Capture the cell that displays the provided text and extract its [x, y] central coordinate. 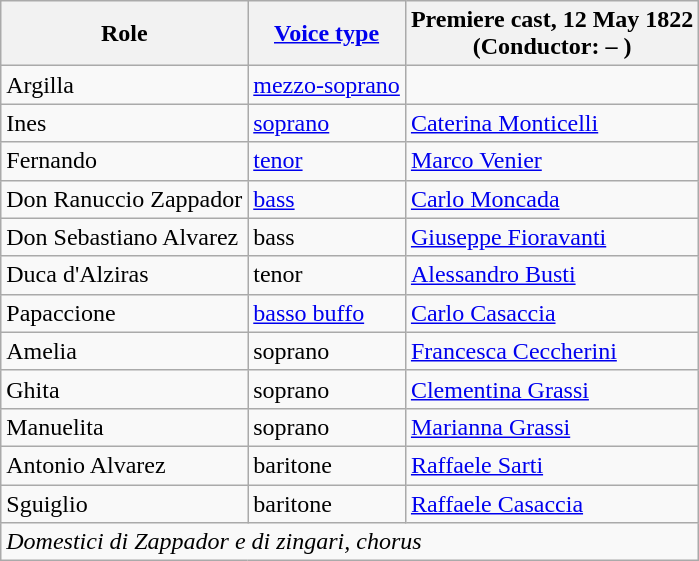
mezzo-soprano [327, 85]
Marco Venier [552, 161]
Carlo Moncada [552, 199]
Premiere cast, 12 May 1822(Conductor: – ) [552, 34]
Marianna Grassi [552, 427]
Papaccione [124, 313]
Antonio Alvarez [124, 465]
Amelia [124, 351]
Domestici di Zappador e di zingari, chorus [350, 542]
Fernando [124, 161]
Ghita [124, 389]
Clementina Grassi [552, 389]
Don Sebastiano Alvarez [124, 237]
Sguiglio [124, 503]
Alessandro Busti [552, 275]
Duca d'Alziras [124, 275]
Francesca Ceccherini [552, 351]
basso buffo [327, 313]
Manuelita [124, 427]
Voice type [327, 34]
Argilla [124, 85]
Ines [124, 123]
Carlo Casaccia [552, 313]
Raffaele Sarti [552, 465]
Role [124, 34]
Don Ranuccio Zappador [124, 199]
Raffaele Casaccia [552, 503]
Giuseppe Fioravanti [552, 237]
Caterina Monticelli [552, 123]
